Provide the [x, y] coordinate of the cell's center where the given text is located.  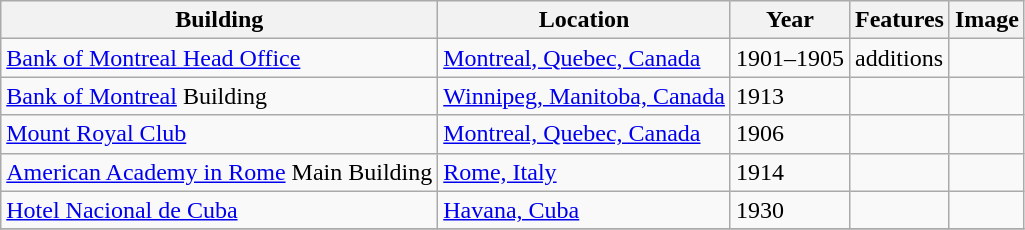
Rome, Italy [584, 172]
additions [899, 58]
Havana, Cuba [584, 210]
Location [584, 20]
1901–1905 [790, 58]
American Academy in Rome Main Building [220, 172]
1913 [790, 96]
Mount Royal Club [220, 134]
Bank of Montreal Building [220, 96]
1914 [790, 172]
1906 [790, 134]
Hotel Nacional de Cuba [220, 210]
Features [899, 20]
Building [220, 20]
Bank of Montreal Head Office [220, 58]
Image [986, 20]
1930 [790, 210]
Winnipeg, Manitoba, Canada [584, 96]
Year [790, 20]
